Output the [X, Y] coordinate of the center of the cell containing the given text.  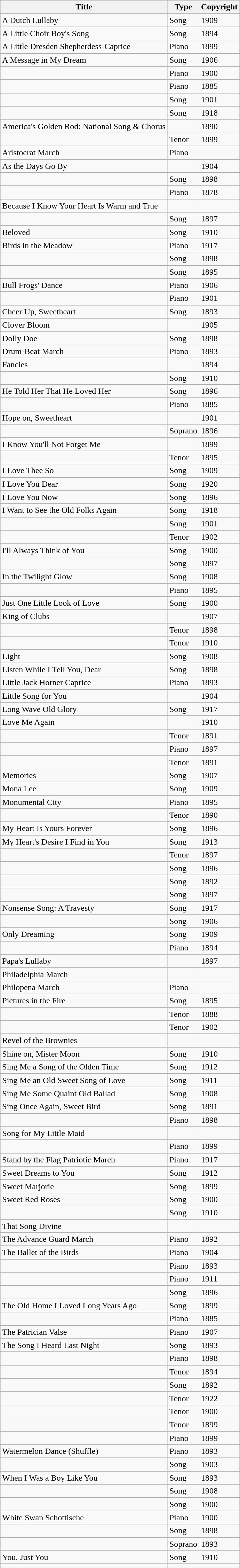
Clover Bloom [84, 325]
1903 [219, 1465]
The Advance Guard March [84, 1239]
White Swan Schottische [84, 1518]
Philopena March [84, 987]
Fancies [84, 364]
Drum-Beat March [84, 351]
Watermelon Dance (Shuffle) [84, 1451]
Pictures in the Fire [84, 1001]
Just One Little Look of Love [84, 603]
Mona Lee [84, 789]
I Know You'll Not Forget Me [84, 444]
A Dutch Lullaby [84, 20]
I Love Thee So [84, 471]
Stand by the Flag Patriotic March [84, 1160]
The Ballet of the Birds [84, 1253]
1913 [219, 842]
1888 [219, 1014]
America's Golden Rod: National Song & Chorus [84, 126]
I Love You Dear [84, 484]
Sing Once Again, Sweet Bird [84, 1107]
Listen While I Tell You, Dear [84, 669]
Little Jack Horner Caprice [84, 683]
The Song I Heard Last Night [84, 1345]
Hope on, Sweetheart [84, 418]
Because I Know Your Heart Is Warm and True [84, 206]
A Little Dresden Shepherdess-Caprice [84, 47]
Sing Me an Old Sweet Song of Love [84, 1080]
Copyright [219, 7]
Birds in the Meadow [84, 245]
Monumental City [84, 802]
A Message in My Dream [84, 60]
Memories [84, 775]
The Old Home I Loved Long Years Ago [84, 1306]
I'll Always Think of You [84, 550]
1922 [219, 1398]
Sweet Marjorie [84, 1186]
Light [84, 656]
Type [183, 7]
Nonsense Song: A Travesty [84, 908]
My Heart's Desire I Find in You [84, 842]
1878 [219, 193]
Little Song for You [84, 696]
Only Dreaming [84, 934]
Sweet Red Roses [84, 1199]
In the Twilight Glow [84, 577]
A Little Choir Boy's Song [84, 33]
Love Me Again [84, 722]
Cheer Up, Sweetheart [84, 312]
My Heart Is Yours Forever [84, 829]
I Love You Now [84, 497]
As the Days Go By [84, 166]
Sing Me a Song of the Olden Time [84, 1067]
Revel of the Brownies [84, 1041]
Sing Me Some Quaint Old Ballad [84, 1093]
That Song Divine [84, 1226]
Dolly Doe [84, 338]
Papa's Lullaby [84, 961]
Title [84, 7]
Philadelphia March [84, 974]
King of Clubs [84, 617]
You, Just You [84, 1557]
Bull Frogs' Dance [84, 285]
1905 [219, 325]
I Want to See the Old Folks Again [84, 510]
Aristocrat March [84, 152]
He Told Her That He Loved Her [84, 391]
Sweet Dreams to You [84, 1173]
The Patrician Valse [84, 1332]
Shine on, Mister Moon [84, 1054]
Song for My Little Maid [84, 1133]
Beloved [84, 232]
1920 [219, 484]
Long Wave Old Glory [84, 709]
When I Was a Boy Like You [84, 1478]
